Detect which cell encompasses the target text, then output its (X, Y) center coordinate. 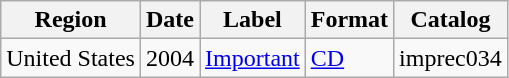
Format (349, 20)
Date (170, 20)
imprec034 (451, 58)
Label (253, 20)
Important (253, 58)
Region (71, 20)
CD (349, 58)
2004 (170, 58)
Catalog (451, 20)
United States (71, 58)
